Identify which cell holds the provided text, then report its (X, Y) central coordinate. 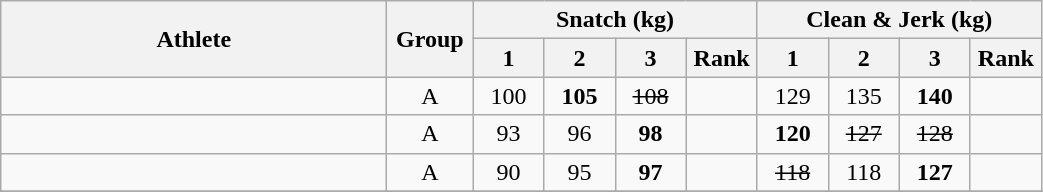
97 (650, 172)
96 (580, 134)
93 (508, 134)
Athlete (194, 39)
Group (430, 39)
129 (792, 96)
105 (580, 96)
90 (508, 172)
Clean & Jerk (kg) (899, 20)
135 (864, 96)
128 (934, 134)
95 (580, 172)
Snatch (kg) (615, 20)
100 (508, 96)
108 (650, 96)
98 (650, 134)
140 (934, 96)
120 (792, 134)
